For the text-containing cell, return its midpoint in (x, y) coordinate format. 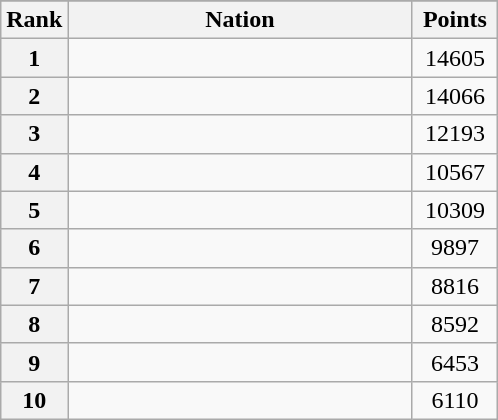
14605 (455, 58)
9 (34, 362)
12193 (455, 134)
4 (34, 172)
Nation (240, 20)
10309 (455, 210)
8 (34, 324)
10567 (455, 172)
9897 (455, 248)
6110 (455, 400)
1 (34, 58)
14066 (455, 96)
5 (34, 210)
7 (34, 286)
Rank (34, 20)
3 (34, 134)
10 (34, 400)
6 (34, 248)
Points (455, 20)
6453 (455, 362)
8592 (455, 324)
2 (34, 96)
8816 (455, 286)
